Extract the [x, y] coordinate from the center of the cell holding the provided text.  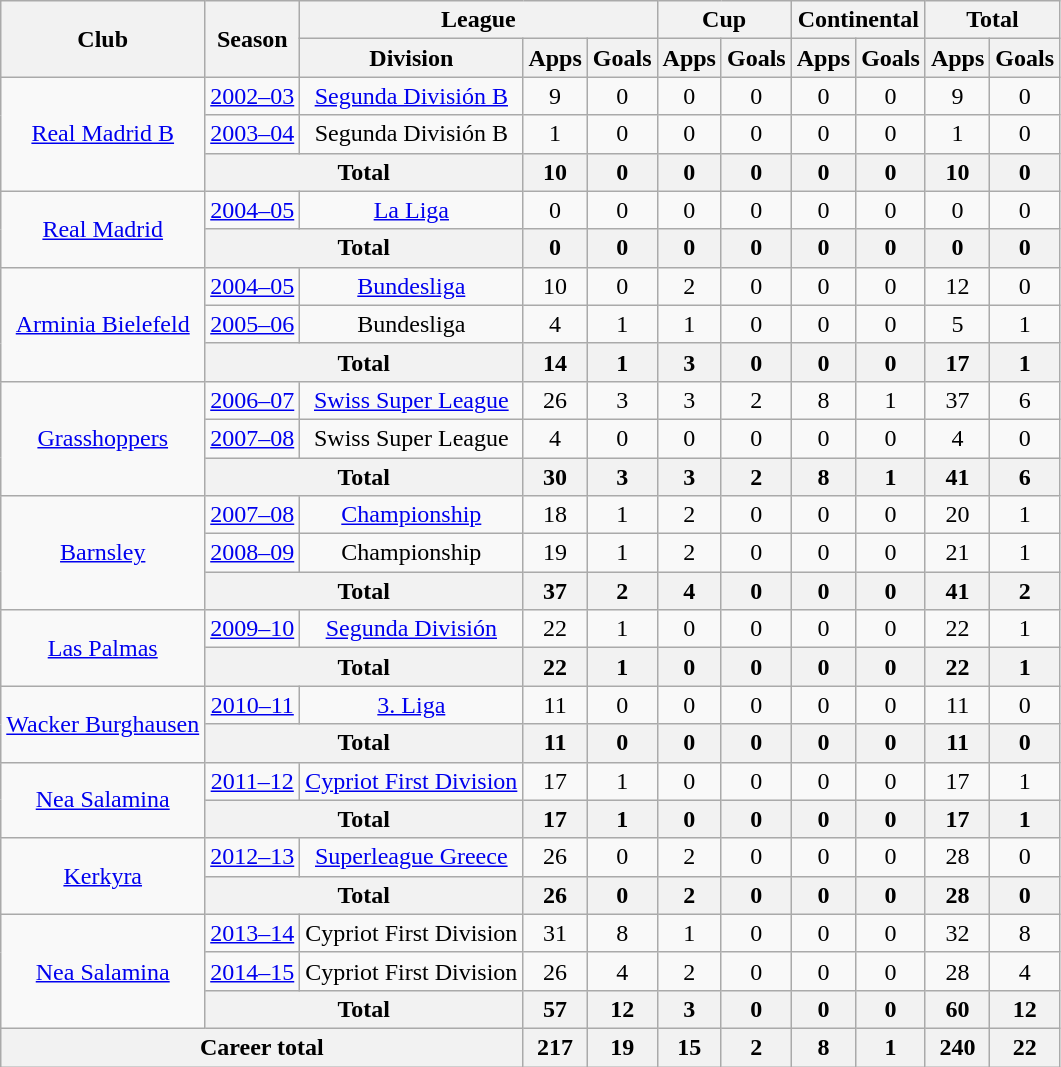
60 [957, 1009]
15 [689, 1047]
2006–07 [252, 400]
Continental [858, 20]
21 [957, 553]
240 [957, 1047]
League [478, 20]
2003–04 [252, 134]
217 [555, 1047]
Club [103, 39]
2014–15 [252, 971]
2012–13 [252, 857]
2002–03 [252, 96]
2008–09 [252, 553]
32 [957, 933]
Barnsley [103, 553]
57 [555, 1009]
Las Palmas [103, 648]
5 [957, 324]
Career total [262, 1047]
2005–06 [252, 324]
Season [252, 39]
2009–10 [252, 629]
La Liga [412, 210]
Division [412, 58]
Wacker Burghausen [103, 724]
20 [957, 515]
Superleague Greece [412, 857]
14 [555, 362]
18 [555, 515]
2011–12 [252, 781]
Segunda División [412, 629]
Arminia Bielefeld [103, 324]
30 [555, 477]
Real Madrid B [103, 134]
31 [555, 933]
Cup [724, 20]
3. Liga [412, 705]
Grasshoppers [103, 438]
2010–11 [252, 705]
Real Madrid [103, 229]
Kerkyra [103, 876]
2013–14 [252, 933]
